Capture the cell that displays the provided text and extract its (x, y) central coordinate. 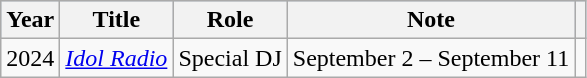
Year (30, 20)
Role (230, 20)
Note (430, 20)
Title (116, 20)
Idol Radio (116, 58)
2024 (30, 58)
September 2 – September 11 (430, 58)
Special DJ (230, 58)
